Return (x, y) of the center of cell containing provided text 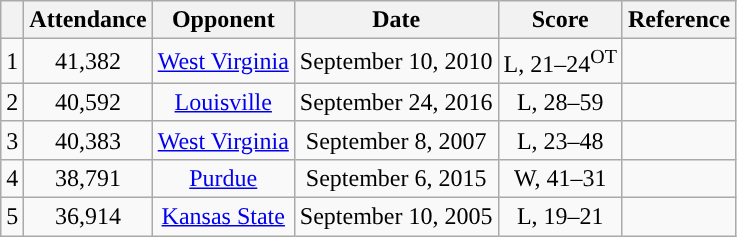
Kansas State (223, 217)
5 (12, 217)
36,914 (88, 217)
2 (12, 102)
L, 21–24OT (560, 62)
Louisville (223, 102)
L, 23–48 (560, 140)
Attendance (88, 20)
W, 41–31 (560, 178)
4 (12, 178)
L, 19–21 (560, 217)
1 (12, 62)
September 24, 2016 (396, 102)
September 8, 2007 (396, 140)
Purdue (223, 178)
41,382 (88, 62)
L, 28–59 (560, 102)
Score (560, 20)
Opponent (223, 20)
Reference (678, 20)
September 10, 2005 (396, 217)
September 10, 2010 (396, 62)
September 6, 2015 (396, 178)
40,592 (88, 102)
38,791 (88, 178)
3 (12, 140)
40,383 (88, 140)
Date (396, 20)
